Provide the [x, y] coordinate of the cell's center where the given text is located.  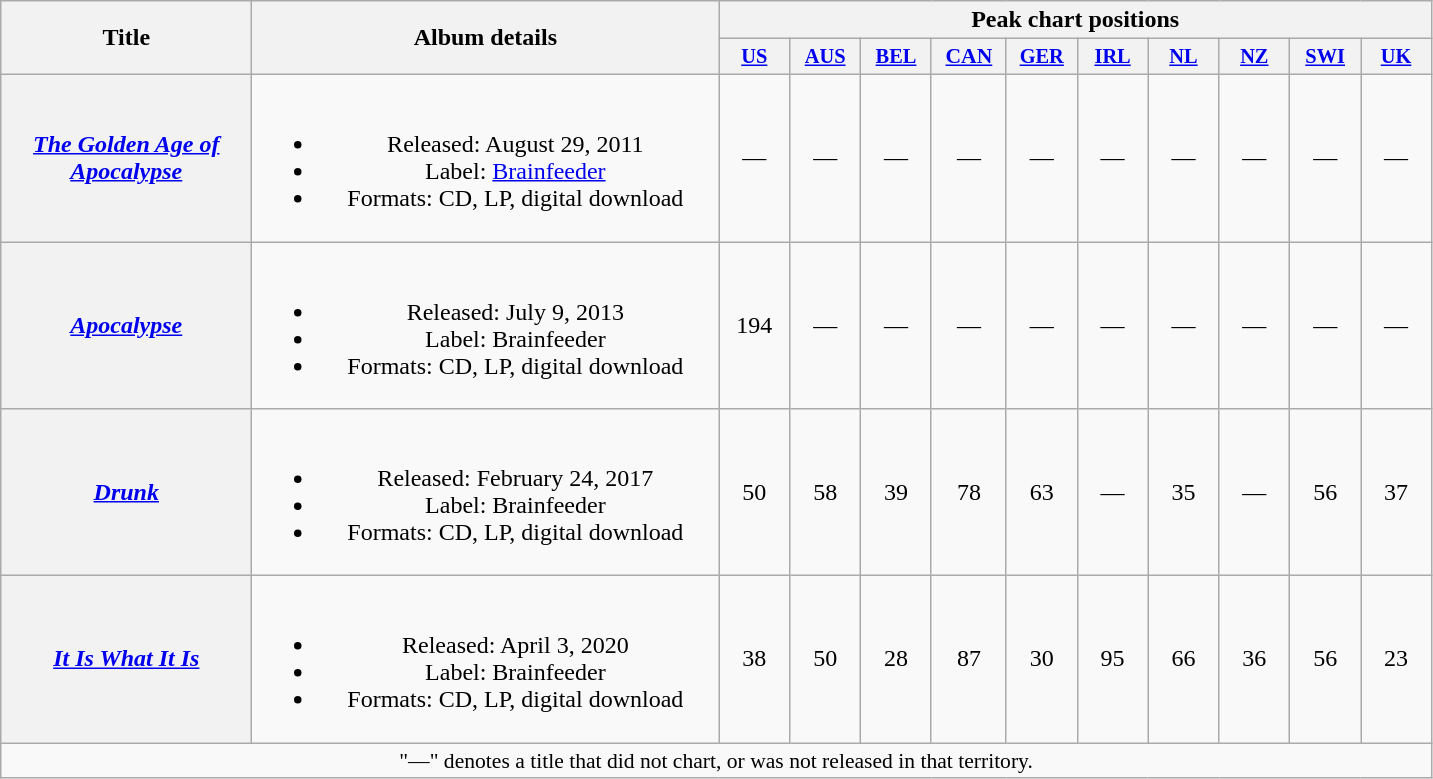
IRL [1112, 57]
95 [1112, 660]
63 [1042, 492]
"—" denotes a title that did not chart, or was not released in that territory. [716, 761]
35 [1184, 492]
36 [1254, 660]
US [754, 57]
Released: July 9, 2013Label: BrainfeederFormats: CD, LP, digital download [486, 326]
UK [1396, 57]
The Golden Age of Apocalypse [126, 158]
Released: August 29, 2011Label: BrainfeederFormats: CD, LP, digital download [486, 158]
30 [1042, 660]
58 [826, 492]
194 [754, 326]
Title [126, 38]
87 [968, 660]
It Is What It Is [126, 660]
Released: February 24, 2017Label: BrainfeederFormats: CD, LP, digital download [486, 492]
NL [1184, 57]
Apocalypse [126, 326]
23 [1396, 660]
Album details [486, 38]
Released: April 3, 2020Label: BrainfeederFormats: CD, LP, digital download [486, 660]
39 [896, 492]
78 [968, 492]
37 [1396, 492]
CAN [968, 57]
NZ [1254, 57]
BEL [896, 57]
GER [1042, 57]
SWI [1326, 57]
28 [896, 660]
38 [754, 660]
66 [1184, 660]
Drunk [126, 492]
AUS [826, 57]
Peak chart positions [1076, 20]
